Output the (X, Y) coordinate of the center of the cell containing the given text.  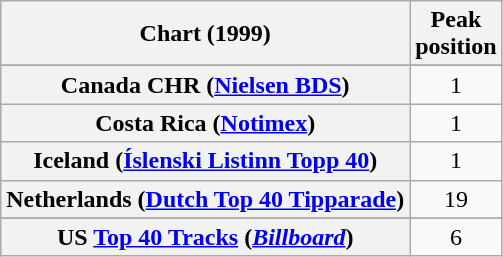
US Top 40 Tracks (Billboard) (206, 237)
Netherlands (Dutch Top 40 Tipparade) (206, 199)
Iceland (Íslenski Listinn Topp 40) (206, 161)
6 (456, 237)
Peakposition (456, 34)
Costa Rica (Notimex) (206, 123)
Chart (1999) (206, 34)
Canada CHR (Nielsen BDS) (206, 85)
19 (456, 199)
